Locate the cell with the specified text and output its [x, y] center coordinate. 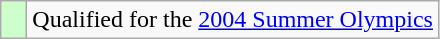
Qualified for the 2004 Summer Olympics [233, 20]
